Extract the (x, y) coordinate from the center of the cell holding the provided text.  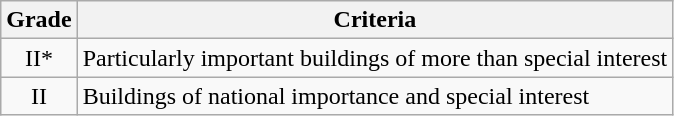
II (39, 96)
Criteria (375, 20)
Grade (39, 20)
Buildings of national importance and special interest (375, 96)
II* (39, 58)
Particularly important buildings of more than special interest (375, 58)
